Scan for the cell matching the given text and deliver its (x, y) coordinate at center. 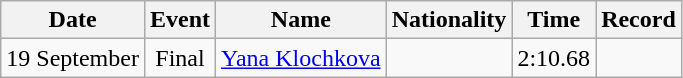
Nationality (449, 20)
19 September (73, 58)
Event (180, 20)
2:10.68 (554, 58)
Yana Klochkova (302, 58)
Final (180, 58)
Time (554, 20)
Name (302, 20)
Record (639, 20)
Date (73, 20)
